Search for the cell housing the specified text and yield its [X, Y] center coordinate. 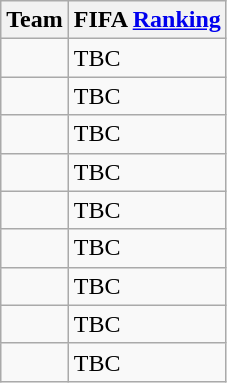
FIFA Ranking [147, 20]
Team [35, 20]
